Capture the cell that displays the provided text and extract its [X, Y] central coordinate. 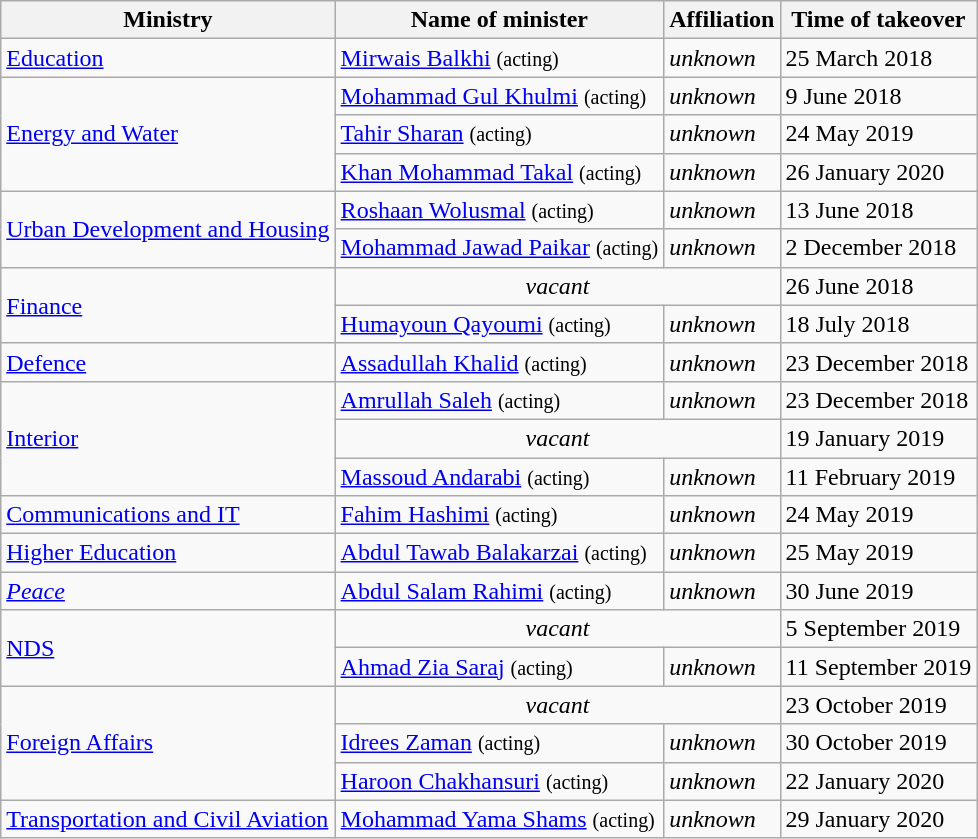
Energy and Water [168, 134]
Peace [168, 591]
11 February 2019 [878, 477]
13 June 2018 [878, 210]
22 January 2020 [878, 781]
Ministry [168, 20]
Mohammad Yama Shams (acting) [500, 819]
Massoud Andarabi (acting) [500, 477]
11 September 2019 [878, 667]
5 September 2019 [878, 629]
25 March 2018 [878, 58]
NDS [168, 648]
Defence [168, 362]
Mohammad Jawad Paikar (acting) [500, 248]
Interior [168, 438]
Affiliation [722, 20]
Roshaan Wolusmal (acting) [500, 210]
Mohammad Gul Khulmi (acting) [500, 96]
19 January 2019 [878, 438]
Fahim Hashimi (acting) [500, 515]
26 June 2018 [878, 286]
Tahir Sharan (acting) [500, 134]
Finance [168, 305]
Foreign Affairs [168, 743]
Transportation and Civil Aviation [168, 819]
Assadullah Khalid (acting) [500, 362]
25 May 2019 [878, 553]
23 October 2019 [878, 705]
Amrullah Saleh (acting) [500, 400]
Name of minister [500, 20]
Khan Mohammad Takal (acting) [500, 172]
Haroon Chakhansuri (acting) [500, 781]
Humayoun Qayoumi (acting) [500, 324]
Ahmad Zia Saraj (acting) [500, 667]
Urban Development and Housing [168, 229]
Idrees Zaman (acting) [500, 743]
2 December 2018 [878, 248]
18 July 2018 [878, 324]
Education [168, 58]
29 January 2020 [878, 819]
Mirwais Balkhi (acting) [500, 58]
Time of takeover [878, 20]
30 June 2019 [878, 591]
30 October 2019 [878, 743]
Higher Education [168, 553]
9 June 2018 [878, 96]
Abdul Salam Rahimi (acting) [500, 591]
26 January 2020 [878, 172]
Communications and IT [168, 515]
Abdul Tawab Balakarzai (acting) [500, 553]
